Identify which cell holds the provided text, then report its [x, y] central coordinate. 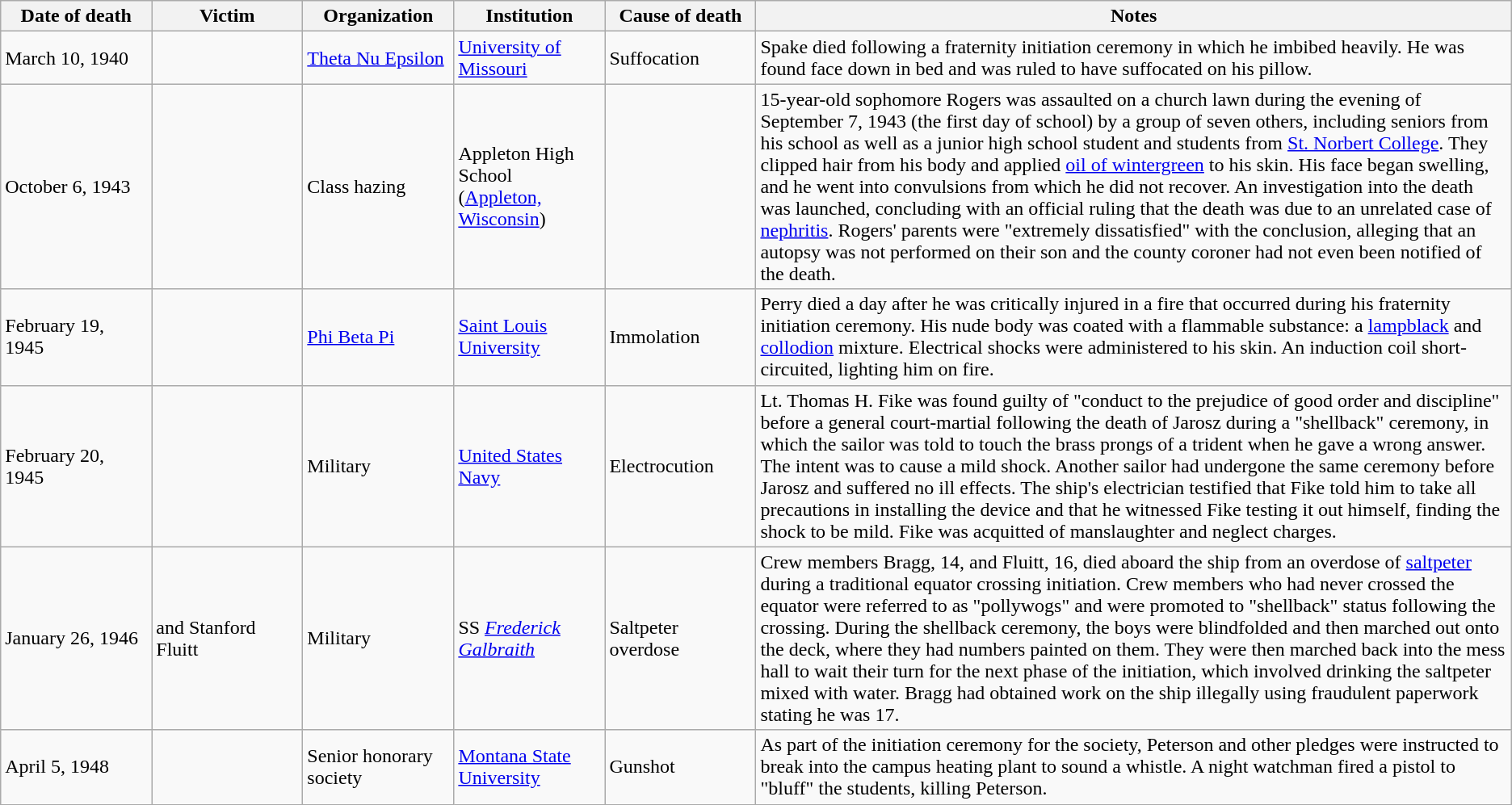
Theta Nu Epsilon [378, 58]
January 26, 1946 [76, 638]
University of Missouri [530, 58]
Suffocation [680, 58]
Date of death [76, 16]
Senior honorary society [378, 767]
Gunshot [680, 767]
United States Navy [530, 466]
October 6, 1943 [76, 187]
Phi Beta Pi [378, 338]
Saint Louis University [530, 338]
April 5, 1948 [76, 767]
Cause of death [680, 16]
Class hazing [378, 187]
and Stanford Fluitt [228, 638]
Appleton High School(Appleton, Wisconsin) [530, 187]
February 19, 1945 [76, 338]
March 10, 1940 [76, 58]
Institution [530, 16]
Victim [228, 16]
Organization [378, 16]
Electrocution [680, 466]
Immolation [680, 338]
Montana State University [530, 767]
February 20, 1945 [76, 466]
Notes [1134, 16]
Saltpeter overdose [680, 638]
SS Frederick Galbraith [530, 638]
